Locate the cell with the specified text and output its (X, Y) center coordinate. 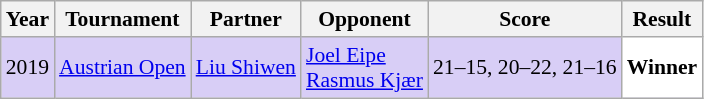
2019 (28, 68)
Austrian Open (122, 68)
Tournament (122, 19)
Liu Shiwen (246, 68)
Year (28, 19)
21–15, 20–22, 21–16 (525, 68)
Winner (662, 68)
Score (525, 19)
Result (662, 19)
Opponent (364, 19)
Partner (246, 19)
Joel Eipe Rasmus Kjær (364, 68)
